Locate the cell with the specified text and output its (X, Y) center coordinate. 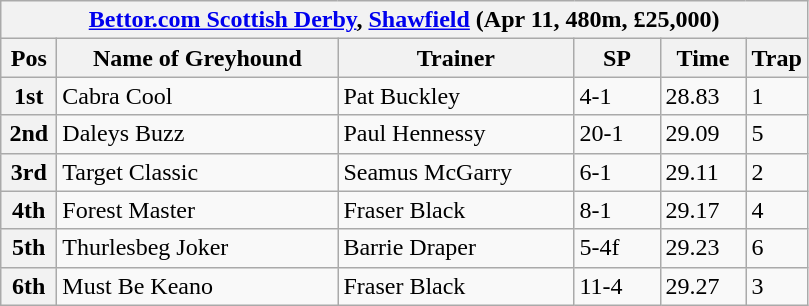
Name of Greyhound (198, 58)
11-4 (617, 286)
Target Classic (198, 172)
Pat Buckley (456, 96)
4-1 (617, 96)
2 (776, 172)
Must Be Keano (198, 286)
29.23 (703, 248)
Paul Hennessy (456, 134)
Daleys Buzz (198, 134)
6th (29, 286)
6 (776, 248)
20-1 (617, 134)
29.27 (703, 286)
Trap (776, 58)
6-1 (617, 172)
3rd (29, 172)
29.09 (703, 134)
5 (776, 134)
Thurlesbeg Joker (198, 248)
4 (776, 210)
Bettor.com Scottish Derby, Shawfield (Apr 11, 480m, £25,000) (404, 20)
Seamus McGarry (456, 172)
Forest Master (198, 210)
3 (776, 286)
5-4f (617, 248)
Trainer (456, 58)
8-1 (617, 210)
5th (29, 248)
SP (617, 58)
2nd (29, 134)
4th (29, 210)
1 (776, 96)
28.83 (703, 96)
29.17 (703, 210)
1st (29, 96)
29.11 (703, 172)
Cabra Cool (198, 96)
Barrie Draper (456, 248)
Time (703, 58)
Pos (29, 58)
